Pinpoint the cell where the given text exists, returning its (x, y) midpoint coordinate. 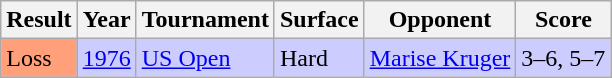
Result (39, 20)
Tournament (205, 20)
Year (106, 20)
3–6, 5–7 (564, 58)
Marise Kruger (440, 58)
1976 (106, 58)
Hard (319, 58)
Surface (319, 20)
Score (564, 20)
Opponent (440, 20)
Loss (39, 58)
US Open (205, 58)
